Search for the cell housing the specified text and yield its (x, y) center coordinate. 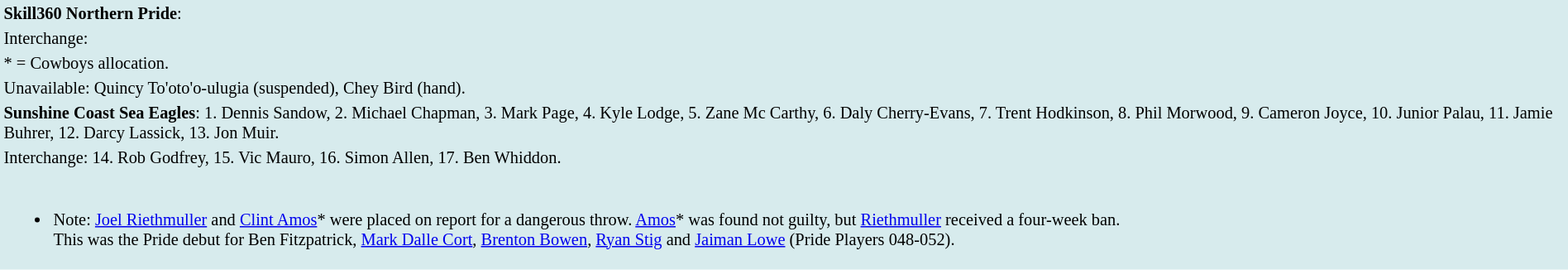
Unavailable: Quincy To'oto'o-ulugia (suspended), Chey Bird (hand). (784, 88)
Interchange: 14. Rob Godfrey, 15. Vic Mauro, 16. Simon Allen, 17. Ben Whiddon. (784, 157)
Interchange: (784, 38)
* = Cowboys allocation. (784, 63)
Skill360 Northern Pride: (784, 13)
